Return the [x, y] coordinate for the center point of the cell that contains the specified text.  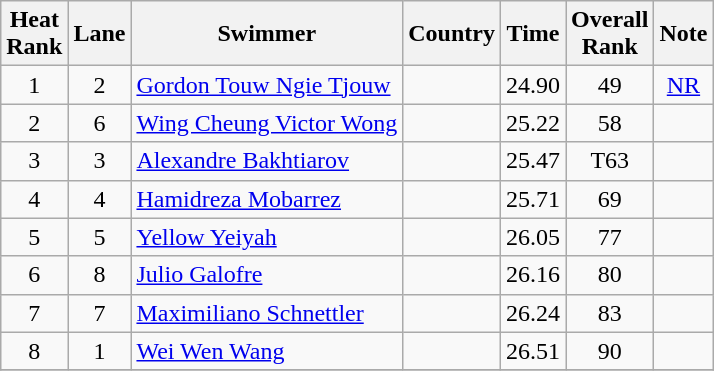
Time [532, 34]
69 [610, 199]
49 [610, 85]
Note [684, 34]
25.71 [532, 199]
Lane [100, 34]
83 [610, 313]
Hamidreza Mobarrez [267, 199]
Wei Wen Wang [267, 351]
90 [610, 351]
26.05 [532, 237]
26.24 [532, 313]
24.90 [532, 85]
58 [610, 123]
Heat Rank [34, 34]
Swimmer [267, 34]
Gordon Touw Ngie Tjouw [267, 85]
26.51 [532, 351]
Maximiliano Schnettler [267, 313]
OverallRank [610, 34]
Yellow Yeiyah [267, 237]
Alexandre Bakhtiarov [267, 161]
77 [610, 237]
25.22 [532, 123]
Julio Galofre [267, 275]
26.16 [532, 275]
T63 [610, 161]
80 [610, 275]
25.47 [532, 161]
NR [684, 85]
Wing Cheung Victor Wong [267, 123]
Country [452, 34]
